For the text-containing cell, return its midpoint in [x, y] coordinate format. 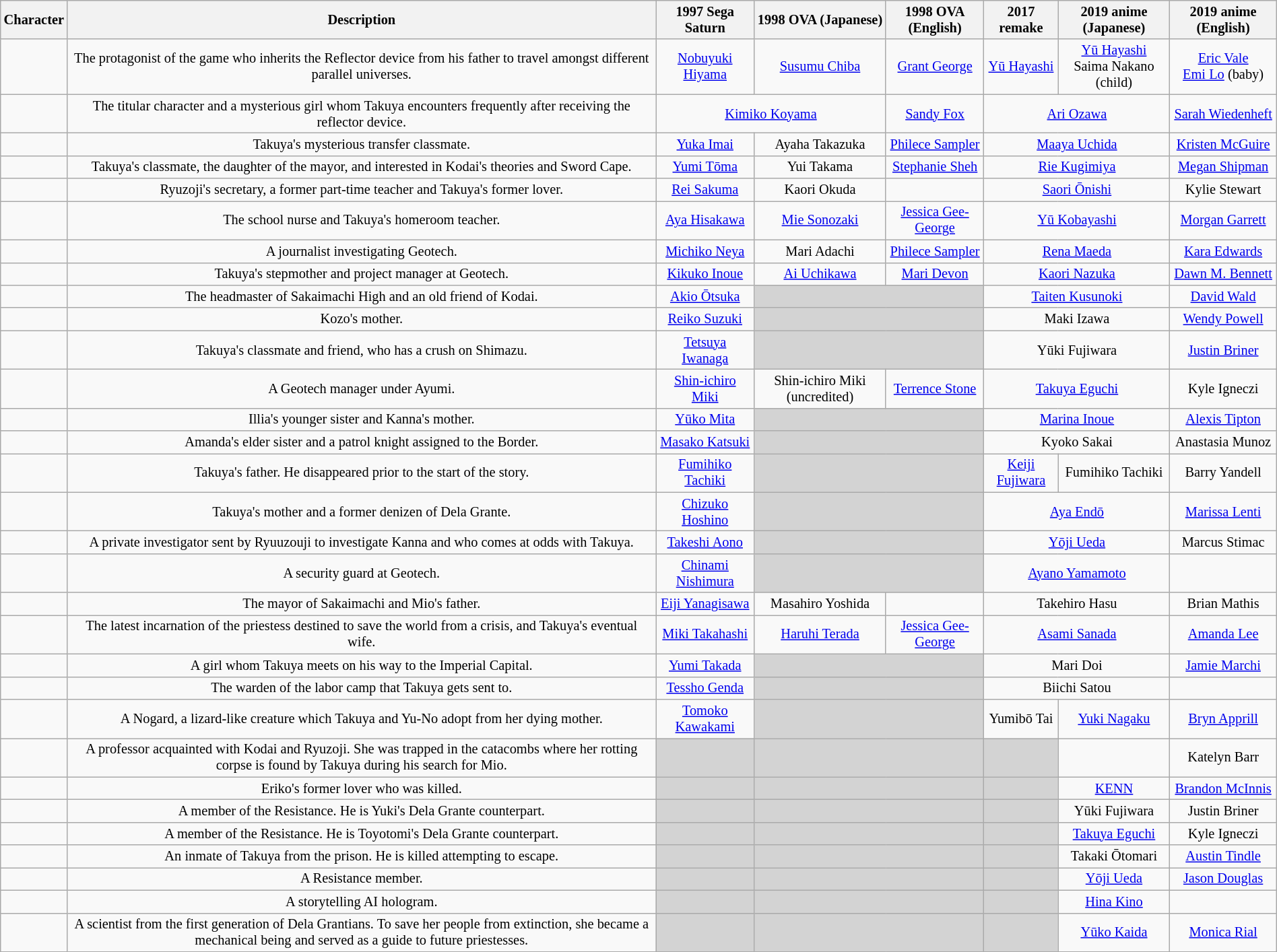
Hina Kino [1114, 902]
Wendy Powell [1223, 319]
Chizuko Hoshino [705, 512]
Takuya's mysterious transfer classmate. [362, 144]
Jamie Marchi [1223, 665]
A storytelling AI hologram. [362, 902]
A member of the Resistance. He is Yuki's Dela Grante counterpart. [362, 811]
Anastasia Munoz [1223, 442]
Yū Kobayashi [1077, 220]
Morgan Garrett [1223, 220]
The headmaster of Sakaimachi High and an old friend of Kodai. [362, 296]
1998 OVA (English) [935, 20]
Nobuyuki Hiyama [705, 67]
Eriko's former lover who was killed. [362, 788]
A Resistance member. [362, 879]
Yuka Imai [705, 144]
Grant George [935, 67]
Maki Izawa [1077, 319]
Dawn M. Bennett [1223, 274]
Takehiro Hasu [1077, 604]
Kyoko Sakai [1077, 442]
The warden of the labor camp that Takuya gets sent to. [362, 688]
2019 anime (Japanese) [1114, 20]
Character [34, 20]
An inmate of Takuya from the prison. He is killed attempting to escape. [362, 856]
Yūko Mita [705, 419]
Asami Sanada [1077, 634]
Kozo's mother. [362, 319]
A Geotech manager under Ayumi. [362, 388]
A member of the Resistance. He is Toyotomi's Dela Grante counterpart. [362, 834]
Marina Inoue [1077, 419]
Illia's younger sister and Kanna's mother. [362, 419]
Marcus Stimac [1223, 542]
Yumibō Tai [1021, 718]
Marissa Lenti [1223, 512]
Reiko Suzuki [705, 319]
Tomoko Kawakami [705, 718]
The protagonist of the game who inherits the Reflector device from his father to travel amongst different parallel universes. [362, 67]
Eiji Yanagisawa [705, 604]
Michiko Neya [705, 251]
Mari Doi [1077, 665]
Bryn Apprill [1223, 718]
A journalist investigating Geotech. [362, 251]
Haruhi Terada [820, 634]
Saori Ōnishi [1077, 190]
Ai Uchikawa [820, 274]
2019 anime (English) [1223, 20]
Takuya's classmate, the daughter of the mayor, and interested in Kodai's theories and Sword Cape. [362, 167]
Takuya's father. He disappeared prior to the start of the story. [362, 473]
Kristen McGuire [1223, 144]
Mari Adachi [820, 251]
Mari Devon [935, 274]
Yuki Nagaku [1114, 718]
Chinami Nishimura [705, 573]
Miki Takahashi [705, 634]
Takuya's mother and a former denizen of Dela Grante. [362, 512]
Tessho Genda [705, 688]
Shin-ichiro Miki (uncredited) [820, 388]
Kara Edwards [1223, 251]
Aya Endō [1077, 512]
Yumi Takada [705, 665]
Austin Tindle [1223, 856]
Yū Hayashi [1021, 67]
The school nurse and Takuya's homeroom teacher. [362, 220]
Mie Sonozaki [820, 220]
Brian Mathis [1223, 604]
Biichi Satou [1077, 688]
Amanda's elder sister and a patrol knight assigned to the Border. [362, 442]
Kaori Okuda [820, 190]
Kaori Nazuka [1077, 274]
A Nogard, a lizard-like creature which Takuya and Yu-No adopt from her dying mother. [362, 718]
Ayaha Takazuka [820, 144]
A girl whom Takuya meets on his way to the Imperial Capital. [362, 665]
2017 remake [1021, 20]
Akio Ōtsuka [705, 296]
Stephanie Sheh [935, 167]
Takuya's stepmother and project manager at Geotech. [362, 274]
Eric ValeEmi Lo (baby) [1223, 67]
Description [362, 20]
Masahiro Yoshida [820, 604]
Shin-ichiro Miki [705, 388]
Brandon McInnis [1223, 788]
The mayor of Sakaimachi and Mio's father. [362, 604]
Alexis Tipton [1223, 419]
KENN [1114, 788]
Kimiko Koyama [771, 114]
Taiten Kusunoki [1077, 296]
Yui Takama [820, 167]
1998 OVA (Japanese) [820, 20]
Takeshi Aono [705, 542]
Barry Yandell [1223, 473]
Terrence Stone [935, 388]
Megan Shipman [1223, 167]
1997 Sega Saturn [705, 20]
Takaki Ōtomari [1114, 856]
Yumi Tōma [705, 167]
Keiji Fujiwara [1021, 473]
Ryuzoji's secretary, a former part-time teacher and Takuya's former lover. [362, 190]
Monica Rial [1223, 932]
Kikuko Inoue [705, 274]
Rei Sakuma [705, 190]
A private investigator sent by Ryuuzouji to investigate Kanna and who comes at odds with Takuya. [362, 542]
Takuya's classmate and friend, who has a crush on Shimazu. [362, 350]
Aya Hisakawa [705, 220]
Ayano Yamamoto [1077, 573]
David Wald [1223, 296]
Amanda Lee [1223, 634]
Tetsuya Iwanaga [705, 350]
Kylie Stewart [1223, 190]
Jason Douglas [1223, 879]
Yū HayashiSaima Nakano (child) [1114, 67]
Susumu Chiba [820, 67]
The titular character and a mysterious girl whom Takuya encounters frequently after receiving the reflector device. [362, 114]
The latest incarnation of the priestess destined to save the world from a crisis, and Takuya's eventual wife. [362, 634]
Sandy Fox [935, 114]
Maaya Uchida [1077, 144]
Masako Katsuki [705, 442]
A security guard at Geotech. [362, 573]
Rena Maeda [1077, 251]
Katelyn Barr [1223, 757]
Ari Ozawa [1077, 114]
Yūko Kaida [1114, 932]
Rie Kugimiya [1077, 167]
Sarah Wiedenheft [1223, 114]
